Provide the (x, y) coordinate of the cell's center where the given text is located.  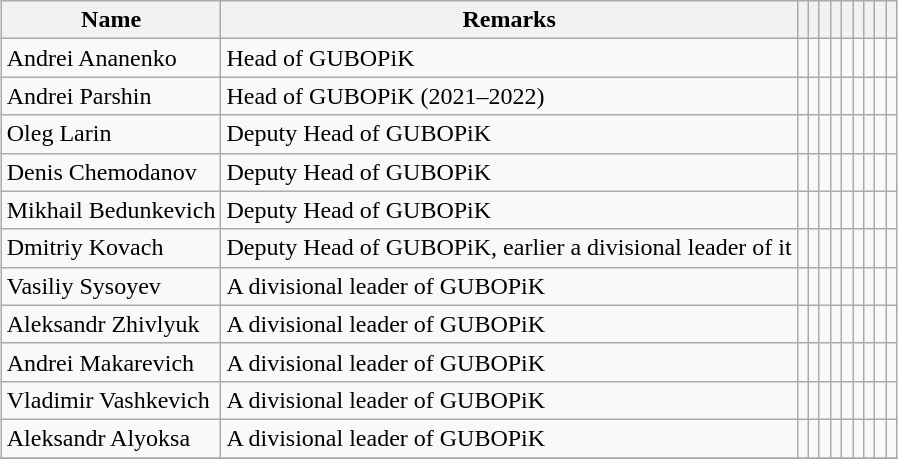
Aleksandr Zhivlyuk (111, 324)
Andrei Ananenko (111, 58)
Vasiliy Sysoyev (111, 286)
Andrei Makarevich (111, 362)
Head of GUBOPiK (509, 58)
Dmitriy Kovach (111, 248)
Aleksandr Alyoksa (111, 438)
Head of GUBOPiK (2021–2022) (509, 96)
Deputy Head of GUBOPiK, earlier a divisional leader of it (509, 248)
Denis Chemodanov (111, 172)
Oleg Larin (111, 134)
Remarks (509, 20)
Andrei Parshin (111, 96)
Vladimir Vashkevich (111, 400)
Name (111, 20)
Mikhail Bedunkevich (111, 210)
